Determine the [x, y] coordinate at the center of the cell enclosing the given text.  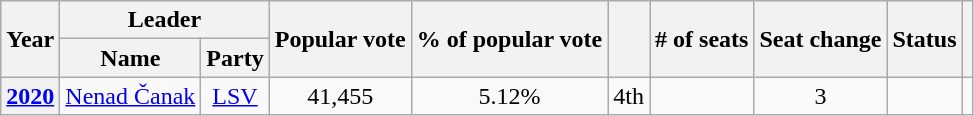
LSV [235, 96]
Popular vote [340, 39]
Seat change [820, 39]
Nenad Čanak [130, 96]
# of seats [702, 39]
Party [235, 58]
3 [820, 96]
Year [30, 39]
Status [924, 39]
5.12% [510, 96]
41,455 [340, 96]
4th [629, 96]
Name [130, 58]
2020 [30, 96]
Leader [164, 20]
% of popular vote [510, 39]
